Find where the given text appears and provide that cell's center as [X, Y] coordinate. 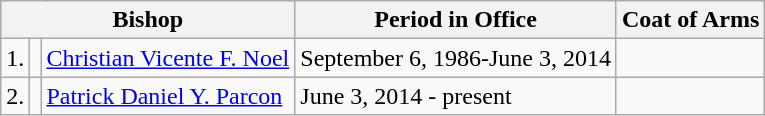
June 3, 2014 - present [456, 96]
1. [16, 58]
Coat of Arms [690, 20]
Period in Office [456, 20]
2. [16, 96]
September 6, 1986-June 3, 2014 [456, 58]
Patrick Daniel Y. Parcon [168, 96]
Bishop [148, 20]
Christian Vicente F. Noel [168, 58]
